Provide the [X, Y] coordinate of the cell's center where the given text is located.  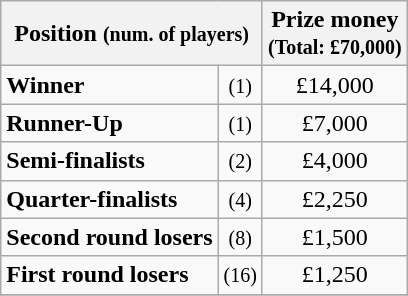
(8) [240, 237]
£4,000 [334, 161]
£7,000 [334, 123]
Prize money(Total: £70,000) [334, 34]
(4) [240, 199]
£14,000 [334, 85]
First round losers [110, 275]
Winner [110, 85]
Semi-finalists [110, 161]
(2) [240, 161]
Quarter-finalists [110, 199]
(16) [240, 275]
£1,250 [334, 275]
Second round losers [110, 237]
£1,500 [334, 237]
£2,250 [334, 199]
Runner-Up [110, 123]
Position (num. of players) [132, 34]
